Locate the cell with the specified text and output its [x, y] center coordinate. 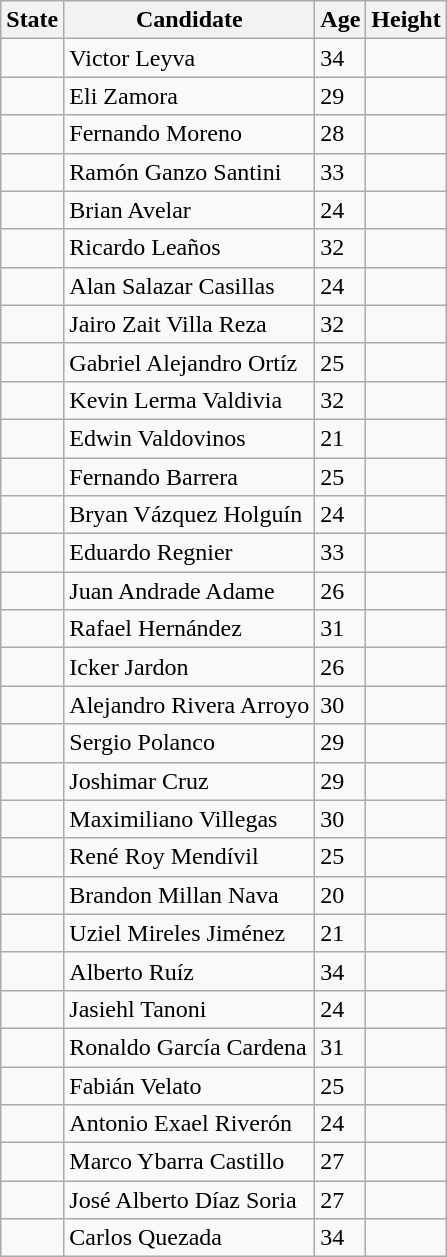
Brandon Millan Nava [190, 895]
Jasiehl Tanoni [190, 1009]
Maximiliano Villegas [190, 819]
Eduardo Regnier [190, 553]
Marco Ybarra Castillo [190, 1162]
Ronaldo García Cardena [190, 1047]
Sergio Polanco [190, 743]
Edwin Valdovinos [190, 438]
Fernando Moreno [190, 134]
Carlos Quezada [190, 1238]
Joshimar Cruz [190, 781]
Ricardo Leaños [190, 248]
René Roy Mendívil [190, 857]
Victor Leyva [190, 58]
Juan Andrade Adame [190, 591]
Icker Jardon [190, 667]
Rafael Hernández [190, 629]
Uziel Mireles Jiménez [190, 933]
State [32, 20]
Ramón Ganzo Santini [190, 172]
Fabián Velato [190, 1085]
Age [340, 20]
Gabriel Alejandro Ortíz [190, 362]
20 [340, 895]
Brian Avelar [190, 210]
Eli Zamora [190, 96]
Kevin Lerma Valdivia [190, 400]
Antonio Exael Riverón [190, 1124]
José Alberto Díaz Soria [190, 1200]
Bryan Vázquez Holguín [190, 515]
Alberto Ruíz [190, 971]
Fernando Barrera [190, 477]
Alejandro Rivera Arroyo [190, 705]
Alan Salazar Casillas [190, 286]
Candidate [190, 20]
28 [340, 134]
Height [406, 20]
Jairo Zait Villa Reza [190, 324]
